Locate the cell with the specified text and output its (x, y) center coordinate. 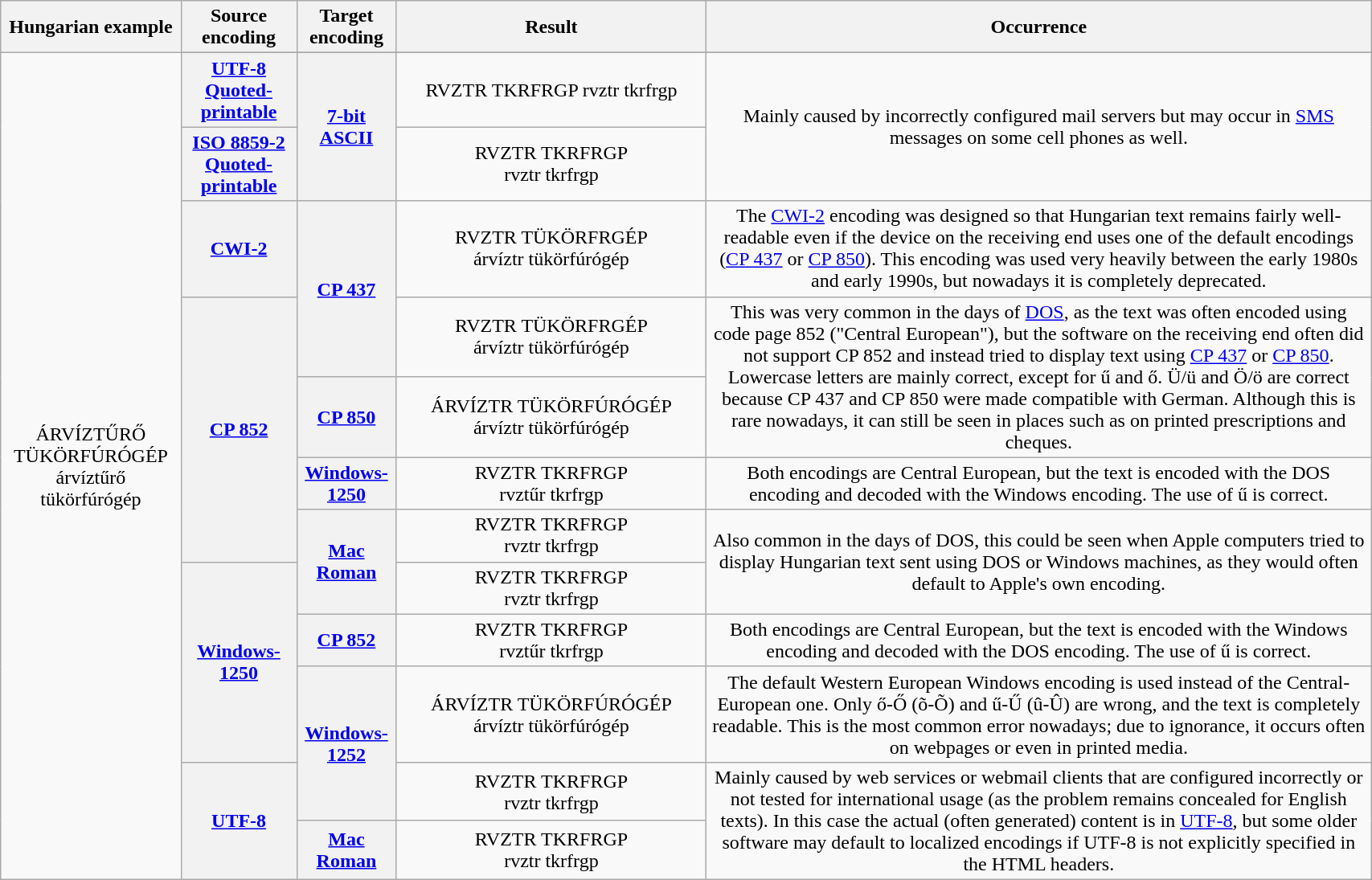
Target encoding (346, 27)
ISO 8859-2 Quoted-printable (239, 164)
CP 437 (346, 289)
Occurrence (1038, 27)
UTF-8 (239, 821)
UTF-8 Quoted-printable (239, 90)
Mainly caused by incorrectly configured mail servers but may occur in SMS messages on some cell phones as well. (1038, 127)
RVZTR TKRFRGP rvztr tkrfrgp (551, 90)
ÁRVÍZTŰRŐ TÜKÖRFÚRÓGÉPárvíztűrő tükörfúrógép (91, 466)
Windows-1252 (346, 743)
Both encodings are Central European, but the text is encoded with the DOS encoding and decoded with the Windows encoding. The use of ű is correct. (1038, 484)
CP 850 (346, 417)
Source encoding (239, 27)
Hungarian example (91, 27)
Result (551, 27)
7-bit ASCII (346, 127)
CWI-2 (239, 249)
Both encodings are Central European, but the text is encoded with the Windows encoding and decoded with the DOS encoding. The use of ű is correct. (1038, 640)
